Return the [X, Y] coordinate for the center point of the cell that contains the specified text.  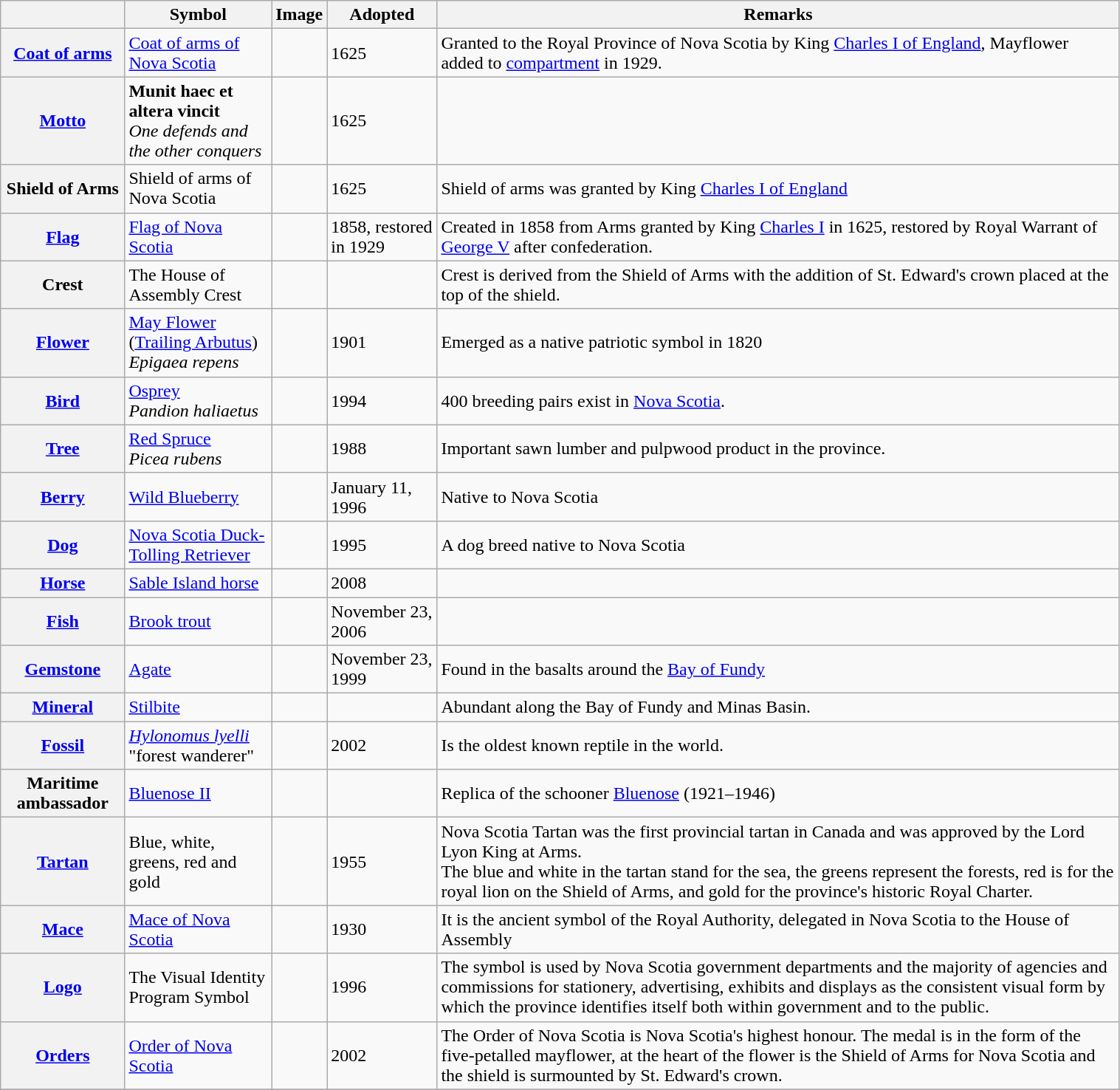
Mace of Nova Scotia [198, 929]
Motto [63, 121]
Orders [63, 1055]
November 23, 1999 [382, 669]
1955 [382, 861]
Crest [63, 285]
Fossil [63, 746]
January 11, 1996 [382, 496]
2008 [382, 583]
Coat of arms of Nova Scotia [198, 53]
Is the oldest known reptile in the world. [778, 746]
Tree [63, 449]
Image [300, 15]
Abundant along the Bay of Fundy and Minas Basin. [778, 707]
Dog [63, 545]
Flag [63, 236]
Remarks [778, 15]
Replica of the schooner Bluenose (1921–1946) [778, 793]
Tartan [63, 861]
1858, restored in 1929 [382, 236]
Native to Nova Scotia [778, 496]
November 23, 2006 [382, 620]
It is the ancient symbol of the Royal Authority, delegated in Nova Scotia to the House of Assembly [778, 929]
Maritime ambassador [63, 793]
A dog breed native to Nova Scotia [778, 545]
Emerged as a native patriotic symbol in 1820 [778, 343]
Berry [63, 496]
Wild Blueberry [198, 496]
Shield of Arms [63, 189]
Shield of arms of Nova Scotia [198, 189]
Crest is derived from the Shield of Arms with the addition of St. Edward's crown placed at the top of the shield. [778, 285]
Bluenose II [198, 793]
May Flower(Trailing Arbutus)Epigaea repens [198, 343]
1930 [382, 929]
Bird [63, 400]
Agate [198, 669]
Flower [63, 343]
Important sawn lumber and pulpwood product in the province. [778, 449]
Mineral [63, 707]
The House of Assembly Crest [198, 285]
1988 [382, 449]
Horse [63, 583]
1901 [382, 343]
Adopted [382, 15]
Logo [63, 987]
Hylonomus lyelli"forest wanderer" [198, 746]
Sable Island horse [198, 583]
Mace [63, 929]
Order of Nova Scotia [198, 1055]
1994 [382, 400]
OspreyPandion haliaetus [198, 400]
Nova Scotia Duck-Tolling Retriever [198, 545]
Gemstone [63, 669]
Munit haec et altera vincitOne defends and the other conquers [198, 121]
Stilbite [198, 707]
Flag of Nova Scotia [198, 236]
400 breeding pairs exist in Nova Scotia. [778, 400]
Brook trout [198, 620]
Blue, white, greens, red and gold [198, 861]
The Visual Identity Program Symbol [198, 987]
Found in the basalts around the Bay of Fundy [778, 669]
Coat of arms [63, 53]
1995 [382, 545]
Red SprucePicea rubens [198, 449]
1996 [382, 987]
Granted to the Royal Province of Nova Scotia by King Charles I of England, Mayflower added to compartment in 1929. [778, 53]
Symbol [198, 15]
Fish [63, 620]
Created in 1858 from Arms granted by King Charles I in 1625, restored by Royal Warrant of George V after confederation. [778, 236]
Shield of arms was granted by King Charles I of England [778, 189]
